From the cell containing the given text, extract its center point as [X, Y] coordinate. 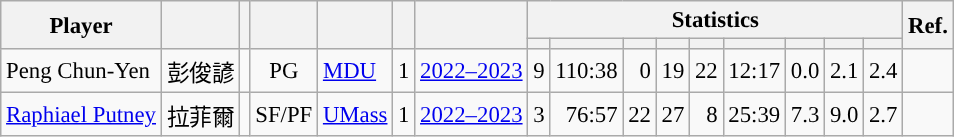
110:38 [586, 71]
SF/PF [284, 115]
19 [672, 71]
9 [539, 71]
7.3 [806, 115]
彭俊諺 [200, 71]
76:57 [586, 115]
Peng Chun-Yen [82, 71]
2.7 [884, 115]
Statistics [716, 20]
Raphiael Putney [82, 115]
Player [82, 25]
25:39 [754, 115]
MDU [356, 71]
拉菲爾 [200, 115]
12:17 [754, 71]
8 [706, 115]
2.4 [884, 71]
Ref. [928, 25]
0.0 [806, 71]
PG [284, 71]
9.0 [844, 115]
0 [640, 71]
2.1 [844, 71]
3 [539, 115]
27 [672, 115]
UMass [356, 115]
